Detect which cell encompasses the target text, then output its [x, y] center coordinate. 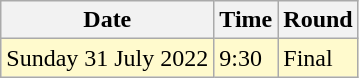
Time [246, 20]
Round [318, 20]
Date [108, 20]
Final [318, 58]
Sunday 31 July 2022 [108, 58]
9:30 [246, 58]
